Capture the cell that displays the provided text and extract its [x, y] central coordinate. 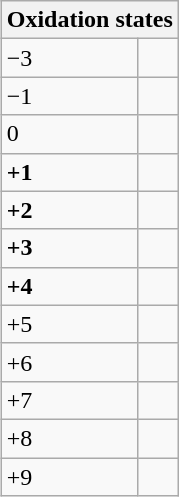
+6 [69, 362]
+3 [69, 248]
+9 [69, 477]
+4 [69, 286]
−1 [69, 96]
+2 [69, 210]
+8 [69, 438]
−3 [69, 58]
+7 [69, 400]
+1 [69, 172]
+5 [69, 324]
Oxidation states [90, 20]
0 [69, 134]
